Locate the cell with the specified text and output its [X, Y] center coordinate. 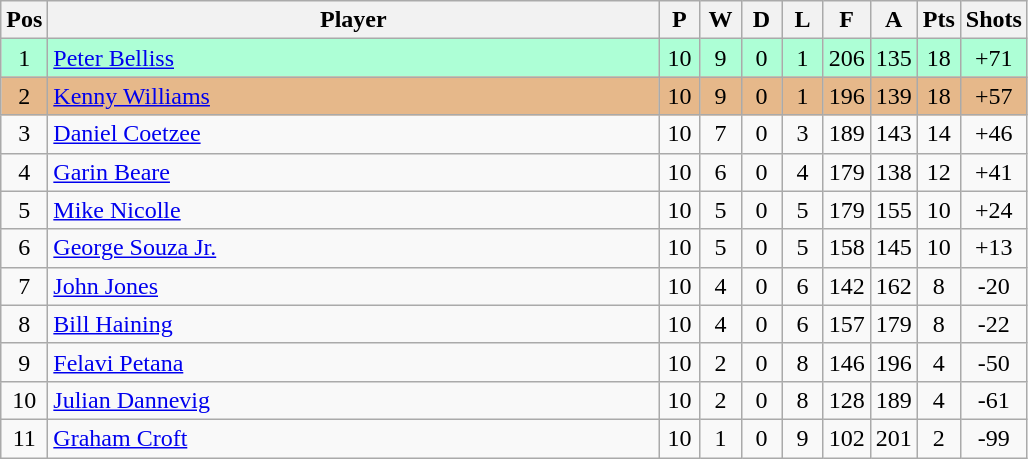
+13 [994, 248]
-22 [994, 324]
146 [846, 362]
+46 [994, 134]
+41 [994, 172]
-61 [994, 400]
Graham Croft [354, 438]
Daniel Coetzee [354, 134]
201 [894, 438]
John Jones [354, 286]
138 [894, 172]
Bill Haining [354, 324]
155 [894, 210]
Player [354, 20]
-20 [994, 286]
142 [846, 286]
162 [894, 286]
11 [24, 438]
Garin Beare [354, 172]
-99 [994, 438]
135 [894, 58]
Mike Nicolle [354, 210]
Shots [994, 20]
158 [846, 248]
Pos [24, 20]
George Souza Jr. [354, 248]
P [680, 20]
157 [846, 324]
+24 [994, 210]
12 [938, 172]
206 [846, 58]
+71 [994, 58]
Kenny Williams [354, 96]
W [720, 20]
A [894, 20]
128 [846, 400]
139 [894, 96]
143 [894, 134]
Julian Dannevig [354, 400]
145 [894, 248]
102 [846, 438]
Pts [938, 20]
14 [938, 134]
+57 [994, 96]
F [846, 20]
Peter Belliss [354, 58]
D [762, 20]
-50 [994, 362]
Felavi Petana [354, 362]
L [802, 20]
